Capture the cell that displays the provided text and extract its (x, y) central coordinate. 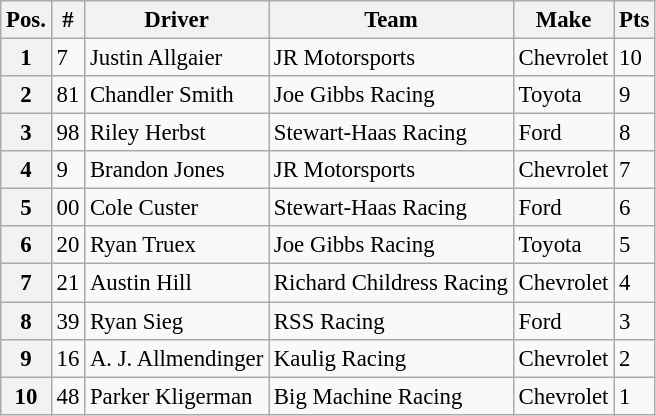
Ryan Truex (177, 245)
Big Machine Racing (392, 396)
Parker Kligerman (177, 396)
81 (68, 95)
Richard Childress Racing (392, 283)
Make (563, 20)
16 (68, 358)
20 (68, 245)
Ryan Sieg (177, 321)
98 (68, 133)
Chandler Smith (177, 95)
21 (68, 283)
00 (68, 208)
A. J. Allmendinger (177, 358)
Pts (634, 20)
RSS Racing (392, 321)
Cole Custer (177, 208)
Pos. (26, 20)
Brandon Jones (177, 170)
Austin Hill (177, 283)
48 (68, 396)
Riley Herbst (177, 133)
Justin Allgaier (177, 58)
# (68, 20)
39 (68, 321)
Kaulig Racing (392, 358)
Driver (177, 20)
Team (392, 20)
